For the text-containing cell, return its midpoint in (X, Y) coordinate format. 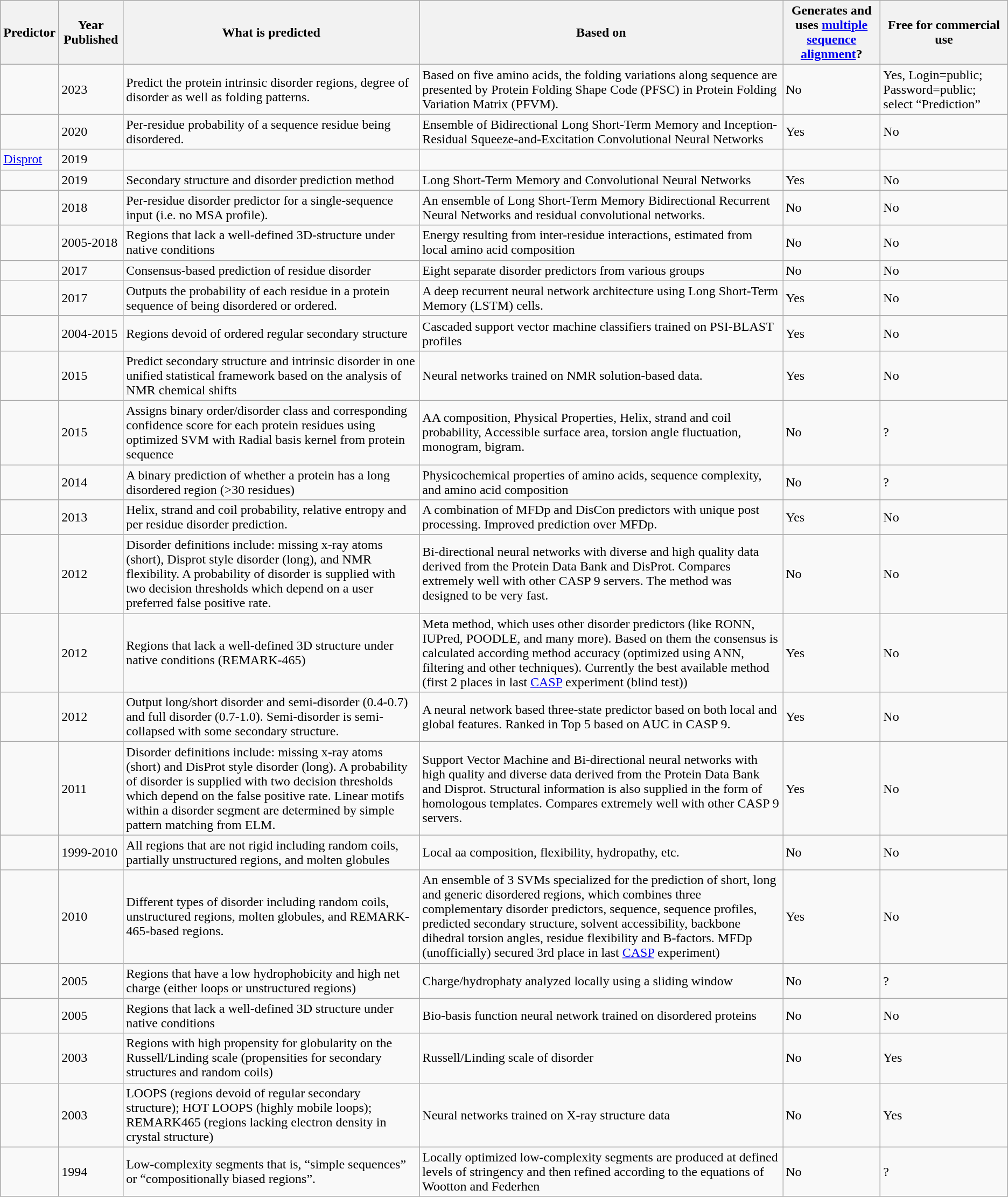
A neural network based three-state predictor based on both local and global features. Ranked in Top 5 based on AUC in CASP 9. (601, 717)
Charge/hydrophaty analyzed locally using a sliding window (601, 980)
Low-complexity segments that is, “simple sequences” or “compositionally biased regions”. (271, 1172)
1994 (91, 1172)
Consensus-based prediction of residue disorder (271, 270)
1999-2010 (91, 852)
What is predicted (271, 32)
Helix, strand and coil probability, relative entropy and per residue disorder prediction. (271, 517)
Based on (601, 32)
2013 (91, 517)
Long Short-Term Memory and Convolutional Neural Networks (601, 180)
Regions devoid of ordered regular secondary structure (271, 333)
All regions that are not rigid including random coils, partially unstructured regions, and molten globules (271, 852)
A combination of MFDp and DisCon predictors with unique post processing. Improved prediction over MFDp. (601, 517)
Disprot (30, 159)
Per-residue probability of a sequence residue being disordered. (271, 131)
Regions that lack a well-defined 3D structure under native conditions (271, 1016)
Predictor (30, 32)
Regions that lack a well-defined 3D structure under native conditions (REMARK-465) (271, 653)
Different types of disorder including random coils, unstructured regions, molten globules, and REMARK-465-based regions. (271, 917)
2010 (91, 917)
Neural networks trained on NMR solution-based data. (601, 375)
Eight separate disorder predictors from various groups (601, 270)
Energy resulting from inter-residue interactions, estimated from local amino acid composition (601, 242)
Neural networks trained on X-ray structure data (601, 1115)
Output long/short disorder and semi-disorder (0.4-0.7) and full disorder (0.7-1.0). Semi-disorder is semi-collapsed with some secondary structure. (271, 717)
Cascaded support vector machine classifiers trained on PSI-BLAST profiles (601, 333)
Predict secondary structure and intrinsic disorder in one unified statistical framework based on the analysis of NMR chemical shifts (271, 375)
Regions with high propensity for globularity on the Russell/Linding scale (propensities for secondary structures and random coils) (271, 1058)
Predict the protein intrinsic disorder regions, degree of disorder as well as folding patterns. (271, 89)
2011 (91, 789)
Outputs the probability of each residue in a protein sequence of being disordered or ordered. (271, 298)
Secondary structure and disorder prediction method (271, 180)
2018 (91, 208)
2014 (91, 482)
Physicochemical properties of amino acids, sequence complexity, and amino acid composition (601, 482)
2005-2018 (91, 242)
Free for commercial use (944, 32)
2020 (91, 131)
Regions that have a low hydrophobicity and high net charge (either loops or unstructured regions) (271, 980)
AA composition, Physical Properties, Helix, strand and coil probability, Accessible surface area, torsion angle fluctuation, monogram, bigram. (601, 432)
An ensemble of Long Short-Term Memory Bidirectional Recurrent Neural Networks and residual convolutional networks. (601, 208)
Regions that lack a well-defined 3D-structure under native conditions (271, 242)
A deep recurrent neural network architecture using Long Short-Term Memory (LSTM) cells. (601, 298)
Ensemble of Bidirectional Long Short-Term Memory and Inception-Residual Squeeze-and-Excitation Convolutional Neural Networks (601, 131)
Russell/Linding scale of disorder (601, 1058)
2004-2015 (91, 333)
Local aa composition, flexibility, hydropathy, etc. (601, 852)
A binary prediction of whether a protein has a long disordered region (>30 residues) (271, 482)
Per-residue disorder predictor for a single-sequence input (i.e. no MSA profile). (271, 208)
Year Published (91, 32)
Generates and uses multiple sequence alignment? (831, 32)
Yes, Login=public; Password=public; select “Prediction” (944, 89)
2023 (91, 89)
Bio-basis function neural network trained on disordered proteins (601, 1016)
